For the text-containing cell, return its midpoint in (x, y) coordinate format. 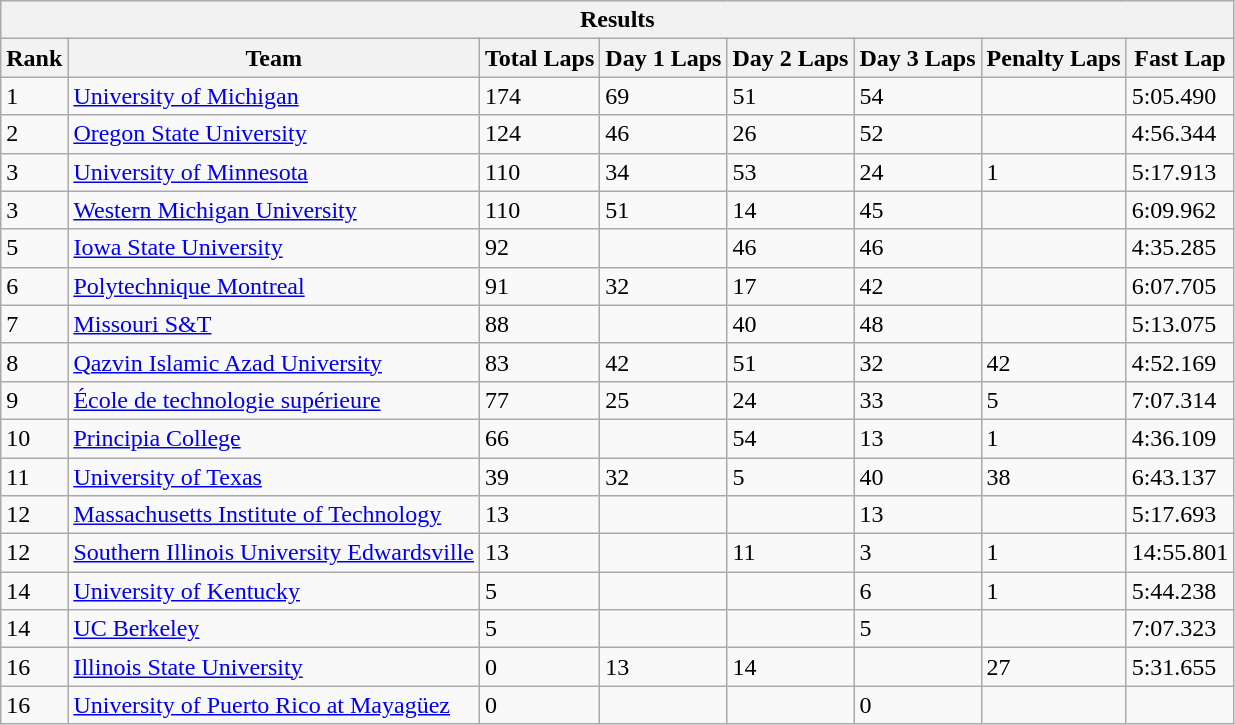
University of Texas (274, 477)
Results (618, 20)
5:13.075 (1180, 324)
Fast Lap (1180, 58)
Southern Illinois University Edwardsville (274, 553)
5:05.490 (1180, 96)
4:56.344 (1180, 134)
83 (540, 362)
77 (540, 400)
University of Puerto Rico at Mayagüez (274, 705)
48 (918, 324)
Day 2 Laps (790, 58)
University of Michigan (274, 96)
University of Minnesota (274, 172)
5:44.238 (1180, 591)
6:09.962 (1180, 210)
45 (918, 210)
5:31.655 (1180, 667)
9 (34, 400)
174 (540, 96)
Massachusetts Institute of Technology (274, 515)
UC Berkeley (274, 629)
124 (540, 134)
Rank (34, 58)
Illinois State University (274, 667)
27 (1054, 667)
Missouri S&T (274, 324)
10 (34, 438)
14:55.801 (1180, 553)
53 (790, 172)
7:07.314 (1180, 400)
91 (540, 286)
2 (34, 134)
Iowa State University (274, 248)
Day 1 Laps (664, 58)
7 (34, 324)
Day 3 Laps (918, 58)
University of Kentucky (274, 591)
5:17.913 (1180, 172)
Qazvin Islamic Azad University (274, 362)
Western Michigan University (274, 210)
25 (664, 400)
5:17.693 (1180, 515)
33 (918, 400)
39 (540, 477)
6:43.137 (1180, 477)
Total Laps (540, 58)
92 (540, 248)
34 (664, 172)
4:36.109 (1180, 438)
66 (540, 438)
Team (274, 58)
Principia College (274, 438)
17 (790, 286)
6:07.705 (1180, 286)
88 (540, 324)
38 (1054, 477)
4:35.285 (1180, 248)
Penalty Laps (1054, 58)
69 (664, 96)
École de technologie supérieure (274, 400)
Polytechnique Montreal (274, 286)
8 (34, 362)
4:52.169 (1180, 362)
26 (790, 134)
Oregon State University (274, 134)
52 (918, 134)
7:07.323 (1180, 629)
